Extract the (X, Y) coordinate from the center of the cell holding the provided text.  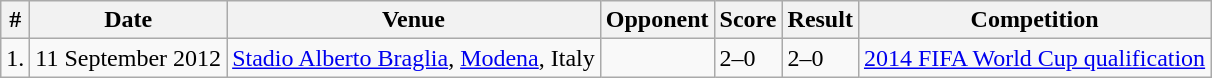
Stadio Alberto Braglia, Modena, Italy (414, 58)
1. (16, 58)
11 September 2012 (128, 58)
Competition (1034, 20)
# (16, 20)
Date (128, 20)
Opponent (657, 20)
Result (820, 20)
Score (748, 20)
Venue (414, 20)
2014 FIFA World Cup qualification (1034, 58)
